Pinpoint the cell where the given text exists, returning its [X, Y] midpoint coordinate. 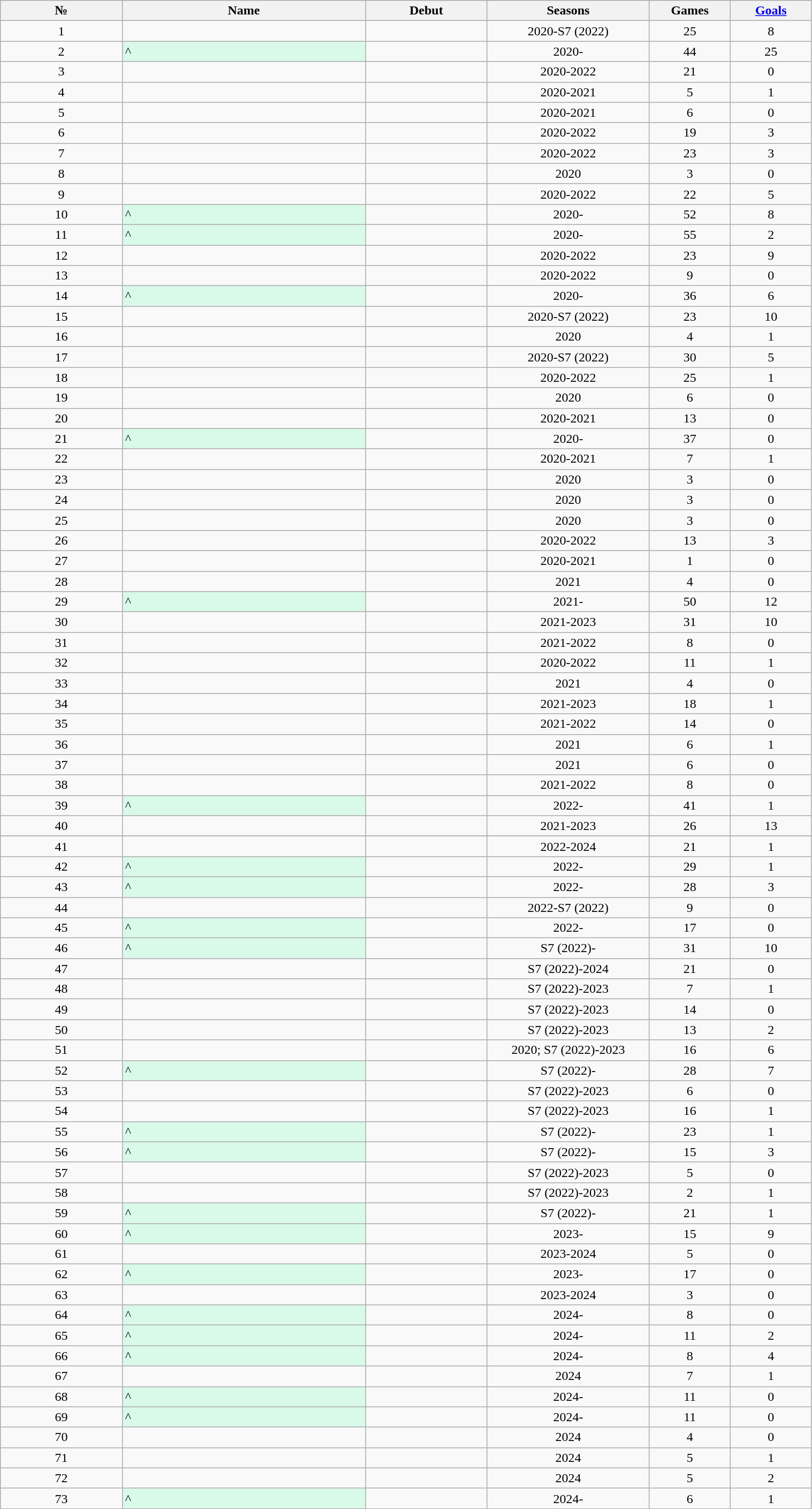
54 [61, 1111]
63 [61, 1295]
S7 (2022)-2024 [568, 969]
59 [61, 1213]
38 [61, 785]
71 [61, 1458]
40 [61, 826]
2022-S7 (2022) [568, 908]
60 [61, 1233]
33 [61, 683]
58 [61, 1193]
64 [61, 1315]
62 [61, 1274]
39 [61, 805]
Debut [426, 11]
56 [61, 1152]
34 [61, 704]
57 [61, 1172]
67 [61, 1376]
72 [61, 1478]
24 [61, 500]
53 [61, 1091]
61 [61, 1254]
70 [61, 1437]
69 [61, 1417]
73 [61, 1498]
48 [61, 989]
27 [61, 561]
51 [61, 1050]
Goals [771, 11]
35 [61, 724]
№ [61, 11]
2020; S7 (2022)-2023 [568, 1050]
43 [61, 887]
Name [244, 11]
20 [61, 418]
45 [61, 928]
2022-2024 [568, 846]
Games [690, 11]
66 [61, 1356]
2021- [568, 602]
49 [61, 1009]
Seasons [568, 11]
32 [61, 663]
46 [61, 948]
47 [61, 969]
65 [61, 1336]
68 [61, 1397]
42 [61, 866]
